Capture the cell that displays the provided text and extract its (x, y) central coordinate. 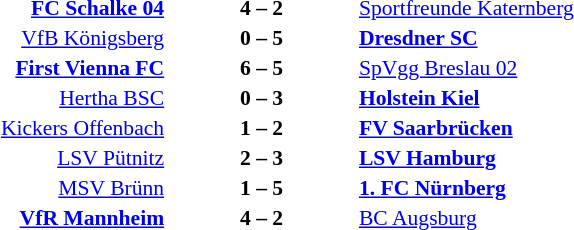
1 – 2 (262, 128)
6 – 5 (262, 68)
0 – 5 (262, 38)
0 – 3 (262, 98)
1 – 5 (262, 188)
2 – 3 (262, 158)
